Capture the cell that displays the provided text and extract its [x, y] central coordinate. 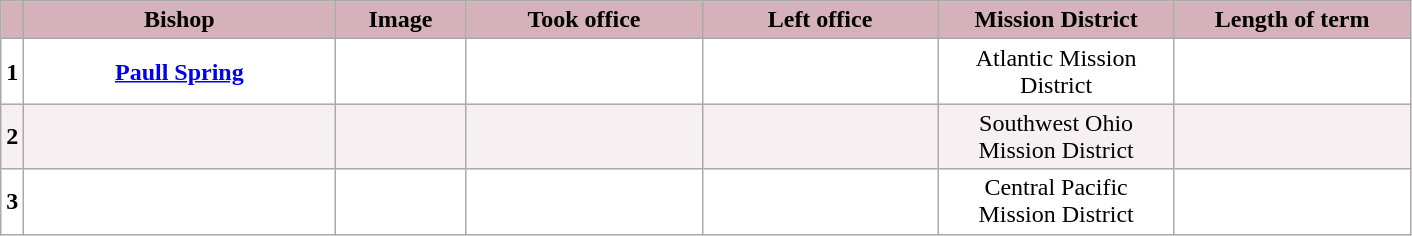
Bishop [180, 20]
1 [12, 72]
Atlantic Mission District [1056, 72]
Southwest Ohio Mission District [1056, 136]
Paull Spring [180, 72]
Left office [820, 20]
Central Pacific Mission District [1056, 202]
2 [12, 136]
3 [12, 202]
Took office [584, 20]
Image [400, 20]
Length of term [1292, 20]
Mission District [1056, 20]
